Scan for the cell matching the given text and deliver its [X, Y] coordinate at center. 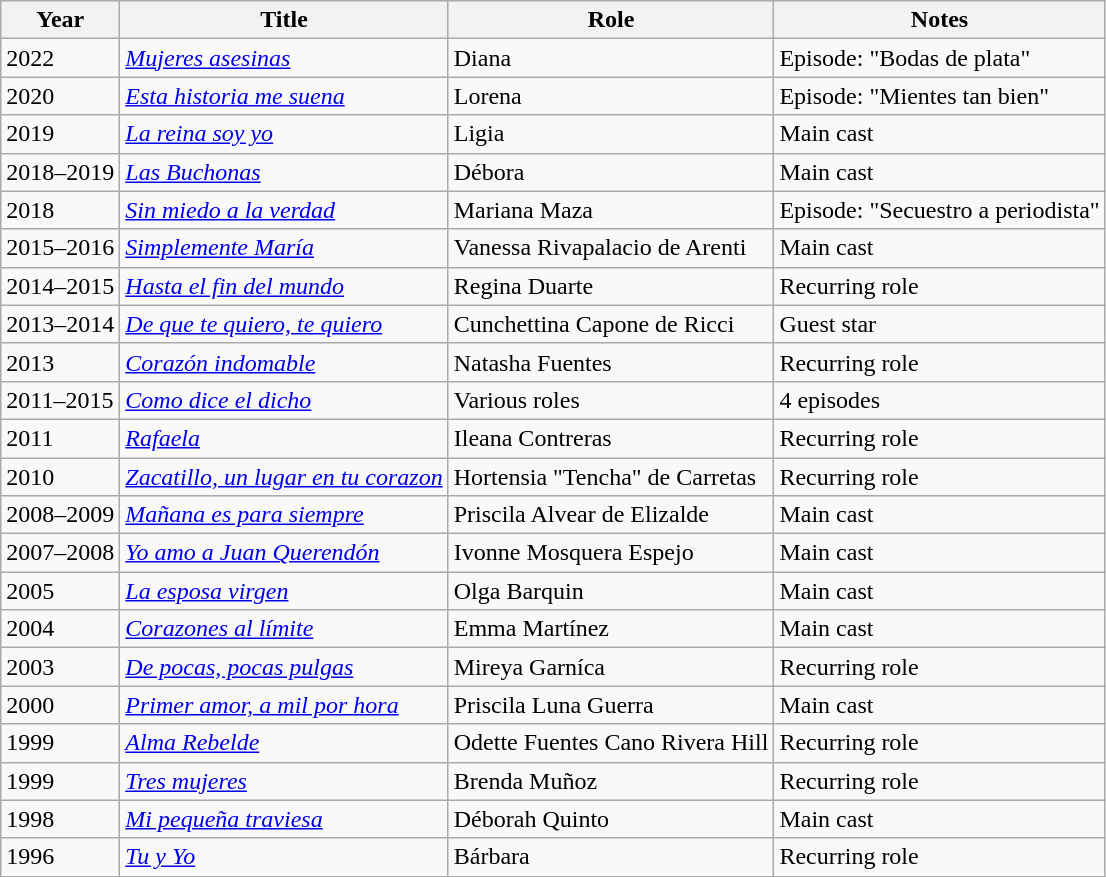
Olga Barquin [611, 591]
Notes [940, 20]
2020 [60, 96]
Priscila Luna Guerra [611, 705]
Sin miedo a la verdad [284, 210]
2019 [60, 134]
Priscila Alvear de Elizalde [611, 515]
2014–2015 [60, 286]
Hasta el fin del mundo [284, 286]
Alma Rebelde [284, 743]
Simplemente María [284, 248]
De que te quiero, te quiero [284, 324]
Guest star [940, 324]
Episode: "Bodas de plata" [940, 58]
Como dice el dicho [284, 400]
Brenda Muñoz [611, 781]
4 episodes [940, 400]
La reina soy yo [284, 134]
Vanessa Rivapalacio de Arenti [611, 248]
2015–2016 [60, 248]
2011–2015 [60, 400]
2005 [60, 591]
Mi pequeña traviesa [284, 819]
2011 [60, 438]
Mañana es para siempre [284, 515]
1998 [60, 819]
Corazón indomable [284, 362]
Yo amo a Juan Querendón [284, 553]
Ileana Contreras [611, 438]
Title [284, 20]
Episode: "Secuestro a periodista" [940, 210]
Emma Martínez [611, 629]
Déborah Quinto [611, 819]
Cunchettina Capone de Ricci [611, 324]
Natasha Fuentes [611, 362]
Episode: "Mientes tan bien" [940, 96]
Bárbara [611, 857]
Zacatillo, un lugar en tu corazon [284, 477]
2022 [60, 58]
Mireya Garníca [611, 667]
2018–2019 [60, 172]
2010 [60, 477]
2004 [60, 629]
Esta historia me suena [284, 96]
Ivonne Mosquera Espejo [611, 553]
Débora [611, 172]
1996 [60, 857]
2008–2009 [60, 515]
2000 [60, 705]
Ligia [611, 134]
Role [611, 20]
Diana [611, 58]
La esposa virgen [284, 591]
Year [60, 20]
Regina Duarte [611, 286]
Primer amor, a mil por hora [284, 705]
Hortensia "Tencha" de Carretas [611, 477]
Las Buchonas [284, 172]
Various roles [611, 400]
Corazones al límite [284, 629]
2018 [60, 210]
Tu y Yo [284, 857]
Odette Fuentes Cano Rivera Hill [611, 743]
Rafaela [284, 438]
Mujeres asesinas [284, 58]
2013 [60, 362]
De pocas, pocas pulgas [284, 667]
Mariana Maza [611, 210]
2007–2008 [60, 553]
Tres mujeres [284, 781]
2013–2014 [60, 324]
Lorena [611, 96]
2003 [60, 667]
